Pinpoint the cell where the given text exists, returning its [X, Y] midpoint coordinate. 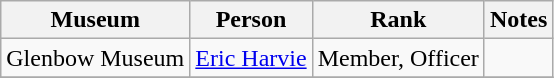
Glenbow Museum [96, 58]
Rank [398, 20]
Member, Officer [398, 58]
Person [251, 20]
Museum [96, 20]
Eric Harvie [251, 58]
Notes [518, 20]
